Locate the cell with the specified text and output its (x, y) center coordinate. 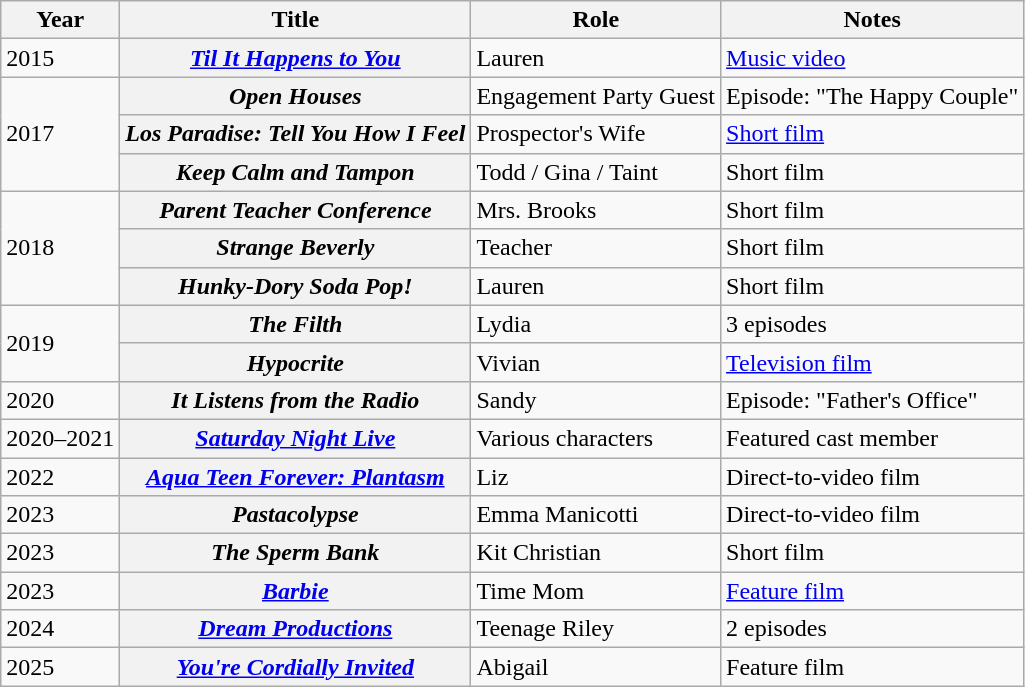
Engagement Party Guest (596, 96)
Liz (596, 477)
Vivian (596, 362)
Los Paradise: Tell You How I Feel (296, 134)
Pastacolypse (296, 515)
Barbie (296, 591)
2017 (60, 134)
Teacher (596, 248)
Keep Calm and Tampon (296, 172)
Episode: "Father's Office" (872, 400)
Saturday Night Live (296, 438)
Music video (872, 58)
Til It Happens to You (296, 58)
Dream Productions (296, 629)
2024 (60, 629)
2020 (60, 400)
Teenage Riley (596, 629)
Emma Manicotti (596, 515)
The Filth (296, 324)
Parent Teacher Conference (296, 210)
Role (596, 20)
Featured cast member (872, 438)
You're Cordially Invited (296, 667)
Kit Christian (596, 553)
Todd / Gina / Taint (596, 172)
Abigail (596, 667)
Various characters (596, 438)
Mrs. Brooks (596, 210)
2025 (60, 667)
2020–2021 (60, 438)
2 episodes (872, 629)
Episode: "The Happy Couple" (872, 96)
3 episodes (872, 324)
Lydia (596, 324)
2022 (60, 477)
Time Mom (596, 591)
2018 (60, 248)
Title (296, 20)
2019 (60, 343)
Television film (872, 362)
Hypocrite (296, 362)
Open Houses (296, 96)
Sandy (596, 400)
Aqua Teen Forever: Plantasm (296, 477)
2015 (60, 58)
It Listens from the Radio (296, 400)
Hunky-Dory Soda Pop! (296, 286)
The Sperm Bank (296, 553)
Notes (872, 20)
Strange Beverly (296, 248)
Year (60, 20)
Prospector's Wife (596, 134)
